Identify which cell holds the provided text, then report its (X, Y) central coordinate. 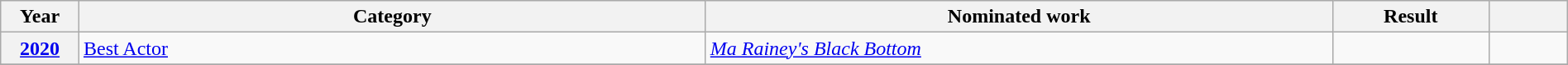
Best Actor (392, 48)
2020 (40, 48)
Result (1411, 17)
Year (40, 17)
Category (392, 17)
Nominated work (1019, 17)
Ma Rainey's Black Bottom (1019, 48)
